For the text-containing cell, return its midpoint in [X, Y] coordinate format. 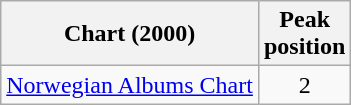
2 [304, 85]
Peakposition [304, 34]
Chart (2000) [130, 34]
Norwegian Albums Chart [130, 85]
